Capture the cell that displays the provided text and extract its (x, y) central coordinate. 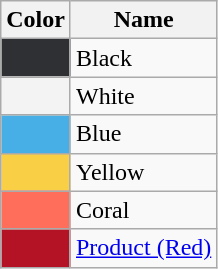
White (143, 96)
Blue (143, 134)
Yellow (143, 172)
Color (36, 20)
Black (143, 58)
Product (Red) (143, 248)
Coral (143, 210)
Name (143, 20)
